Locate the cell with the specified text and output its [x, y] center coordinate. 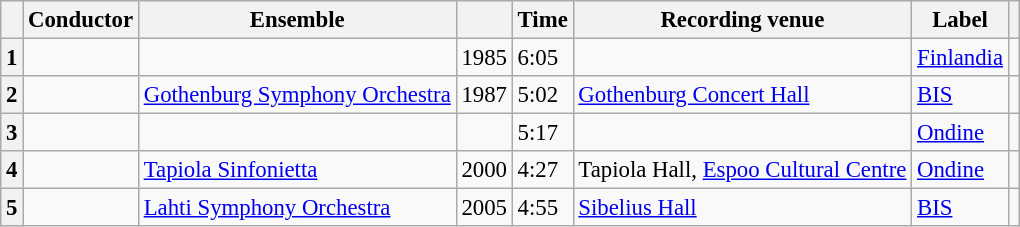
2000 [484, 170]
6:05 [542, 58]
Tapiola Sinfonietta [297, 170]
1987 [484, 95]
Finlandia [960, 58]
Time [542, 20]
4:27 [542, 170]
Sibelius Hall [742, 208]
5:02 [542, 95]
Gothenburg Symphony Orchestra [297, 95]
Conductor [81, 20]
2005 [484, 208]
2 [12, 95]
Label [960, 20]
5:17 [542, 133]
1 [12, 58]
Tapiola Hall, Espoo Cultural Centre [742, 170]
Lahti Symphony Orchestra [297, 208]
4 [12, 170]
Gothenburg Concert Hall [742, 95]
Recording venue [742, 20]
Ensemble [297, 20]
4:55 [542, 208]
3 [12, 133]
5 [12, 208]
1985 [484, 58]
